Return [x, y] of the center of cell containing provided text 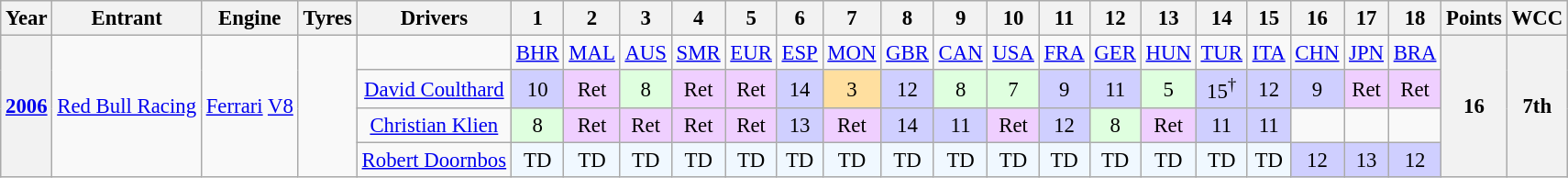
6 [800, 18]
2006 [27, 106]
4 [699, 18]
GBR [908, 53]
BHR [537, 53]
Ferrari V8 [249, 106]
David Coulthard [434, 89]
Red Bull Racing [127, 106]
Drivers [434, 18]
BRA [1414, 53]
ITA [1269, 53]
2 [592, 18]
FRA [1064, 53]
MON [852, 53]
USA [1013, 53]
Christian Klien [434, 126]
WCC [1537, 18]
CAN [961, 53]
17 [1366, 18]
Points [1474, 18]
HUN [1168, 53]
18 [1414, 18]
Year [27, 18]
TUR [1221, 53]
ESP [800, 53]
Entrant [127, 18]
Tyres [327, 18]
CHN [1317, 53]
GER [1115, 53]
MAL [592, 53]
15† [1221, 89]
JPN [1366, 53]
SMR [699, 53]
AUS [646, 53]
Engine [249, 18]
EUR [751, 53]
1 [537, 18]
15 [1269, 18]
7th [1537, 106]
Robert Doornbos [434, 161]
